Output the (x, y) coordinate of the center of the cell containing the given text.  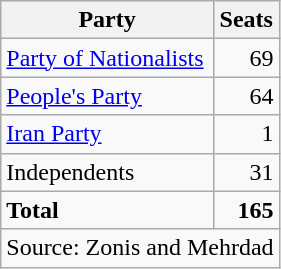
Party of Nationalists (108, 58)
Party (108, 20)
People's Party (108, 96)
1 (246, 134)
Iran Party (108, 134)
165 (246, 210)
Independents (108, 172)
31 (246, 172)
69 (246, 58)
64 (246, 96)
Seats (246, 20)
Source: Zonis and Mehrdad (140, 248)
Total (108, 210)
